For the text-containing cell, return its midpoint in (X, Y) coordinate format. 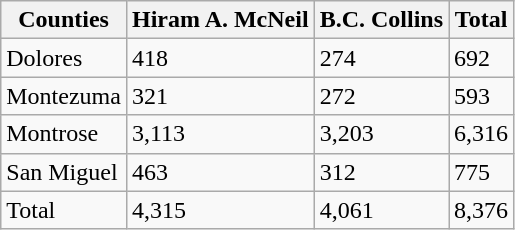
775 (482, 172)
3,113 (220, 134)
Montrose (64, 134)
4,315 (220, 210)
321 (220, 96)
3,203 (381, 134)
272 (381, 96)
Montezuma (64, 96)
Counties (64, 20)
312 (381, 172)
692 (482, 58)
B.C. Collins (381, 20)
Dolores (64, 58)
418 (220, 58)
593 (482, 96)
6,316 (482, 134)
Hiram A. McNeil (220, 20)
463 (220, 172)
8,376 (482, 210)
4,061 (381, 210)
San Miguel (64, 172)
274 (381, 58)
